Search for the cell housing the specified text and yield its (x, y) center coordinate. 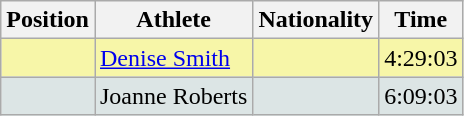
Joanne Roberts (173, 96)
Time (421, 20)
6:09:03 (421, 96)
Position (48, 20)
Denise Smith (173, 58)
Nationality (316, 20)
4:29:03 (421, 58)
Athlete (173, 20)
